Identify which cell holds the provided text, then report its (x, y) central coordinate. 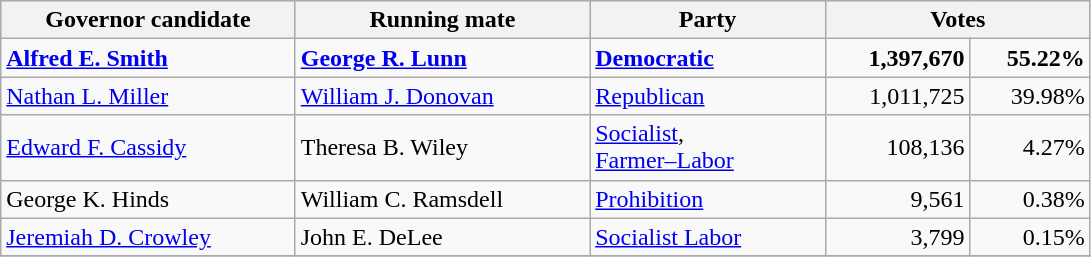
George R. Lunn (442, 58)
Prohibition (708, 199)
John E. DeLee (442, 237)
Votes (958, 20)
Republican (708, 96)
William J. Donovan (442, 96)
William C. Ramsdell (442, 199)
Socialist, Farmer–Labor (708, 148)
Democratic (708, 58)
Socialist Labor (708, 237)
108,136 (898, 148)
Governor candidate (148, 20)
Jeremiah D. Crowley (148, 237)
0.38% (1030, 199)
1,397,670 (898, 58)
55.22% (1030, 58)
39.98% (1030, 96)
0.15% (1030, 237)
9,561 (898, 199)
Alfred E. Smith (148, 58)
Edward F. Cassidy (148, 148)
Nathan L. Miller (148, 96)
1,011,725 (898, 96)
Theresa B. Wiley (442, 148)
3,799 (898, 237)
4.27% (1030, 148)
George K. Hinds (148, 199)
Party (708, 20)
Running mate (442, 20)
